Extract the [x, y] coordinate from the center of the cell holding the provided text.  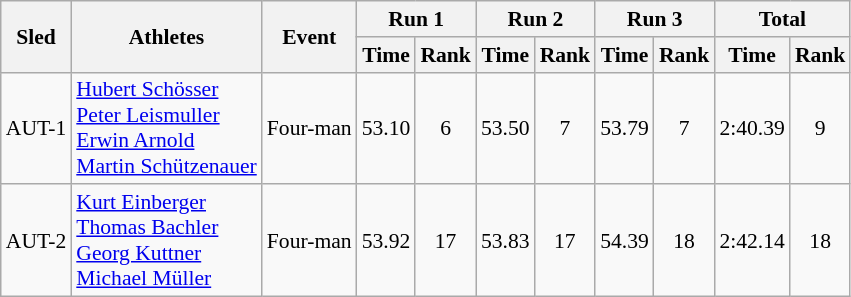
Hubert SchösserPeter LeismullerErwin ArnoldMartin Schützenauer [166, 128]
2:42.14 [752, 241]
54.39 [624, 241]
Run 2 [536, 19]
53.79 [624, 128]
Total [782, 19]
AUT-1 [36, 128]
Event [310, 36]
Run 3 [654, 19]
Run 1 [416, 19]
53.10 [386, 128]
9 [820, 128]
6 [446, 128]
AUT-2 [36, 241]
Sled [36, 36]
53.83 [506, 241]
Athletes [166, 36]
53.92 [386, 241]
53.50 [506, 128]
2:40.39 [752, 128]
Kurt EinbergerThomas BachlerGeorg KuttnerMichael Müller [166, 241]
